Output the (x, y) coordinate of the center of the cell containing the given text.  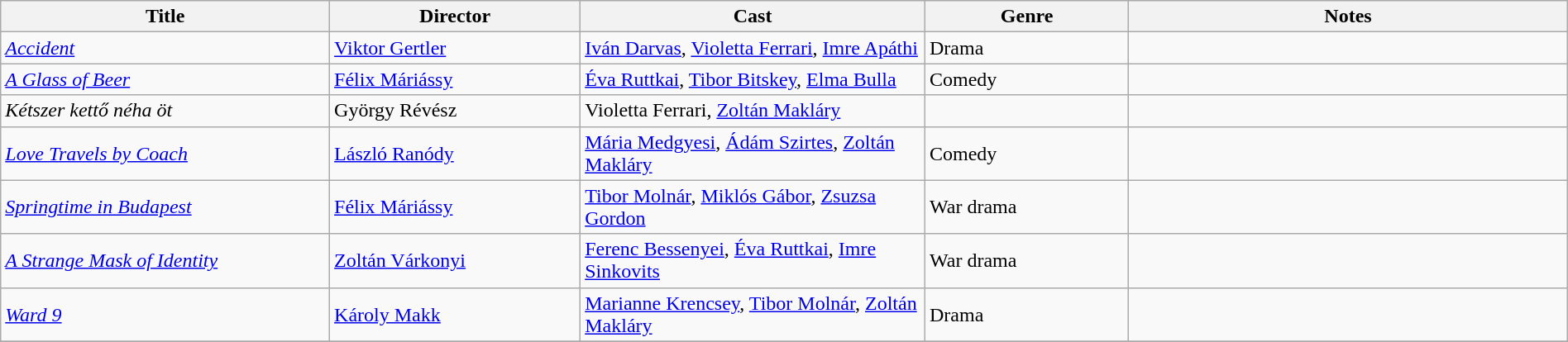
Director (455, 17)
Ward 9 (165, 314)
Kétszer kettő néha öt (165, 111)
Title (165, 17)
Love Travels by Coach (165, 154)
Ferenc Bessenyei, Éva Ruttkai, Imre Sinkovits (753, 261)
Mária Medgyesi, Ádám Szirtes, Zoltán Makláry (753, 154)
A Strange Mask of Identity (165, 261)
György Révész (455, 111)
László Ranódy (455, 154)
Marianne Krencsey, Tibor Molnár, Zoltán Makláry (753, 314)
Violetta Ferrari, Zoltán Makláry (753, 111)
Viktor Gertler (455, 48)
Éva Ruttkai, Tibor Bitskey, Elma Bulla (753, 79)
Accident (165, 48)
Károly Makk (455, 314)
Tibor Molnár, Miklós Gábor, Zsuzsa Gordon (753, 207)
Notes (1348, 17)
A Glass of Beer (165, 79)
Iván Darvas, Violetta Ferrari, Imre Apáthi (753, 48)
Springtime in Budapest (165, 207)
Cast (753, 17)
Zoltán Várkonyi (455, 261)
Genre (1026, 17)
